Search for the cell housing the specified text and yield its (x, y) center coordinate. 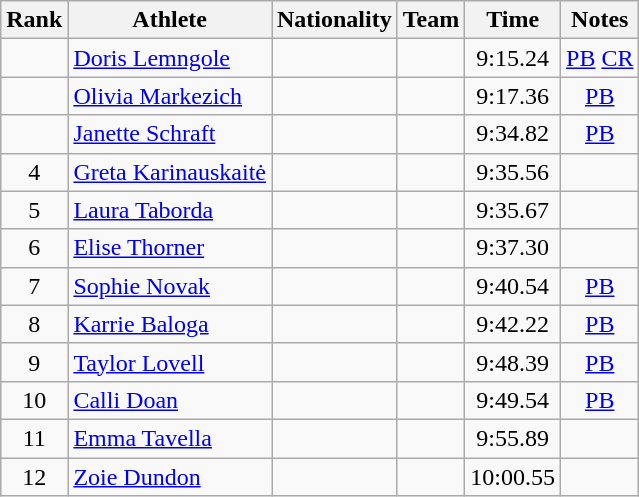
9:49.54 (513, 400)
9 (34, 362)
Athlete (170, 20)
Team (431, 20)
11 (34, 438)
Greta Karinauskaitė (170, 172)
Rank (34, 20)
9:55.89 (513, 438)
12 (34, 477)
10:00.55 (513, 477)
9:35.56 (513, 172)
Emma Tavella (170, 438)
Notes (600, 20)
Elise Thorner (170, 248)
9:37.30 (513, 248)
10 (34, 400)
6 (34, 248)
8 (34, 324)
9:40.54 (513, 286)
9:42.22 (513, 324)
5 (34, 210)
Janette Schraft (170, 134)
Calli Doan (170, 400)
Taylor Lovell (170, 362)
9:48.39 (513, 362)
4 (34, 172)
Zoie Dundon (170, 477)
9:15.24 (513, 58)
7 (34, 286)
9:34.82 (513, 134)
Olivia Markezich (170, 96)
Time (513, 20)
PB CR (600, 58)
9:17.36 (513, 96)
Nationality (335, 20)
Karrie Baloga (170, 324)
9:35.67 (513, 210)
Sophie Novak (170, 286)
Doris Lemngole (170, 58)
Laura Taborda (170, 210)
